Identify which cell holds the provided text, then report its (x, y) central coordinate. 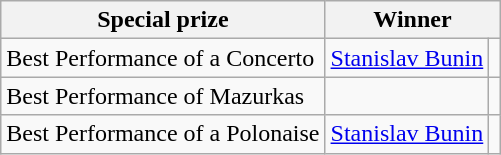
Best Performance of a Concerto (163, 58)
Best Performance of Mazurkas (163, 96)
Winner (412, 20)
Special prize (163, 20)
Best Performance of a Polonaise (163, 134)
